Scan for the cell matching the given text and deliver its (x, y) coordinate at center. 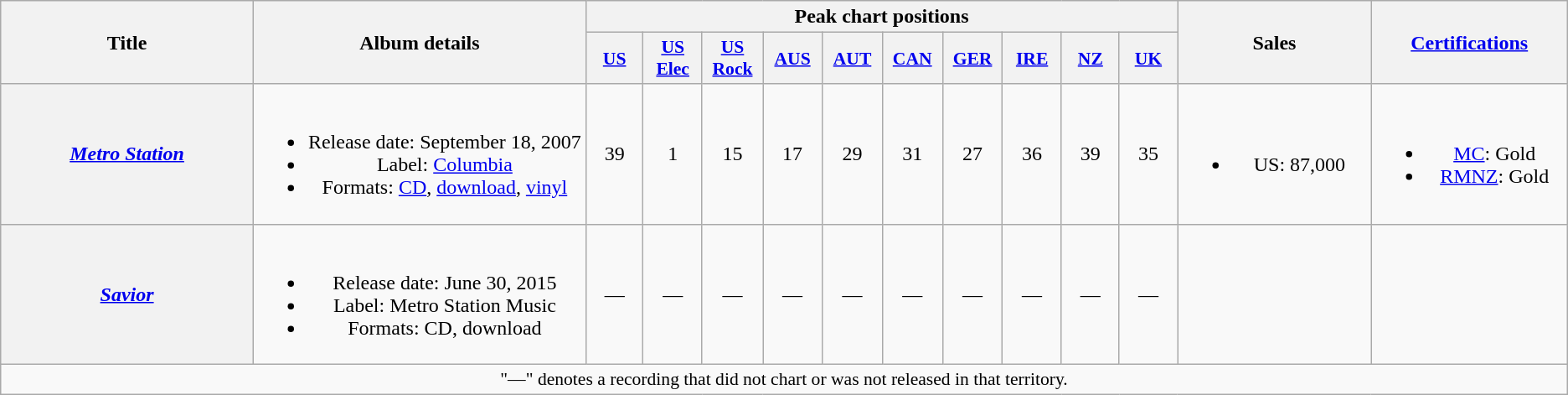
MC: GoldRMNZ: Gold (1469, 154)
1 (673, 154)
GER (972, 59)
35 (1148, 154)
Title (127, 42)
"—" denotes a recording that did not chart or was not released in that territory. (784, 379)
27 (972, 154)
US Elec (673, 59)
Certifications (1469, 42)
29 (853, 154)
Metro Station (127, 154)
Sales (1275, 42)
NZ (1091, 59)
US (615, 59)
AUT (853, 59)
Savior (127, 294)
IRE (1032, 59)
US: 87,000 (1275, 154)
31 (912, 154)
Release date: September 18, 2007Label: ColumbiaFormats: CD, download, vinyl (419, 154)
Album details (419, 42)
17 (792, 154)
CAN (912, 59)
Release date: June 30, 2015Label: Metro Station MusicFormats: CD, download (419, 294)
UK (1148, 59)
AUS (792, 59)
US Rock (732, 59)
36 (1032, 154)
Peak chart positions (881, 17)
15 (732, 154)
